Determine the (x, y) coordinate at the center of the cell enclosing the given text.  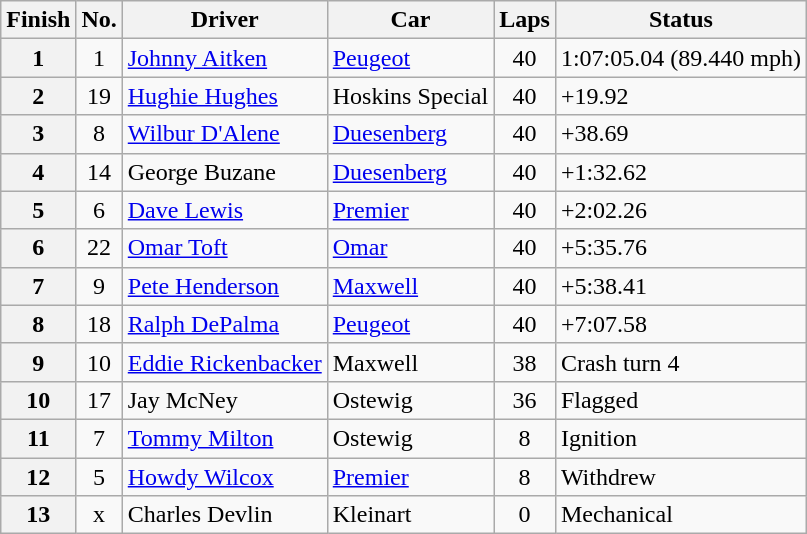
Eddie Rickenbacker (224, 362)
Ralph DePalma (224, 324)
+1:32.62 (680, 172)
Charles Devlin (224, 515)
Kleinart (410, 515)
3 (38, 134)
x (99, 515)
Flagged (680, 400)
Dave Lewis (224, 210)
Laps (525, 20)
Ignition (680, 438)
4 (38, 172)
1:07:05.04 (89.440 mph) (680, 58)
Crash turn 4 (680, 362)
19 (99, 96)
+38.69 (680, 134)
Pete Henderson (224, 286)
36 (525, 400)
13 (38, 515)
Wilbur D'Alene (224, 134)
Mechanical (680, 515)
14 (99, 172)
George Buzane (224, 172)
2 (38, 96)
Johnny Aitken (224, 58)
+5:38.41 (680, 286)
18 (99, 324)
Hughie Hughes (224, 96)
11 (38, 438)
17 (99, 400)
No. (99, 20)
38 (525, 362)
22 (99, 248)
Hoskins Special (410, 96)
Jay McNey (224, 400)
+5:35.76 (680, 248)
Withdrew (680, 477)
12 (38, 477)
+19.92 (680, 96)
Omar Toft (224, 248)
Finish (38, 20)
Status (680, 20)
Car (410, 20)
Howdy Wilcox (224, 477)
+7:07.58 (680, 324)
Omar (410, 248)
Tommy Milton (224, 438)
0 (525, 515)
+2:02.26 (680, 210)
Driver (224, 20)
